Find where the given text appears and provide that cell's center as [X, Y] coordinate. 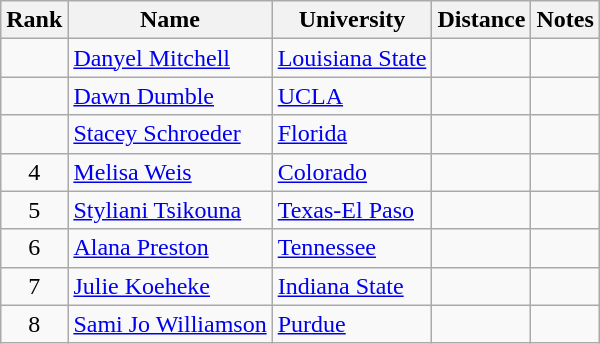
Tennessee [352, 248]
Colorado [352, 172]
Notes [565, 20]
6 [34, 248]
5 [34, 210]
Julie Koeheke [170, 286]
Styliani Tsikouna [170, 210]
Dawn Dumble [170, 96]
4 [34, 172]
Name [170, 20]
Stacey Schroeder [170, 134]
Texas-El Paso [352, 210]
Melisa Weis [170, 172]
Alana Preston [170, 248]
Danyel Mitchell [170, 58]
Louisiana State [352, 58]
Purdue [352, 324]
8 [34, 324]
Distance [482, 20]
University [352, 20]
Indiana State [352, 286]
UCLA [352, 96]
Sami Jo Williamson [170, 324]
Rank [34, 20]
7 [34, 286]
Florida [352, 134]
